Provide the [X, Y] coordinate of the cell's center where the given text is located.  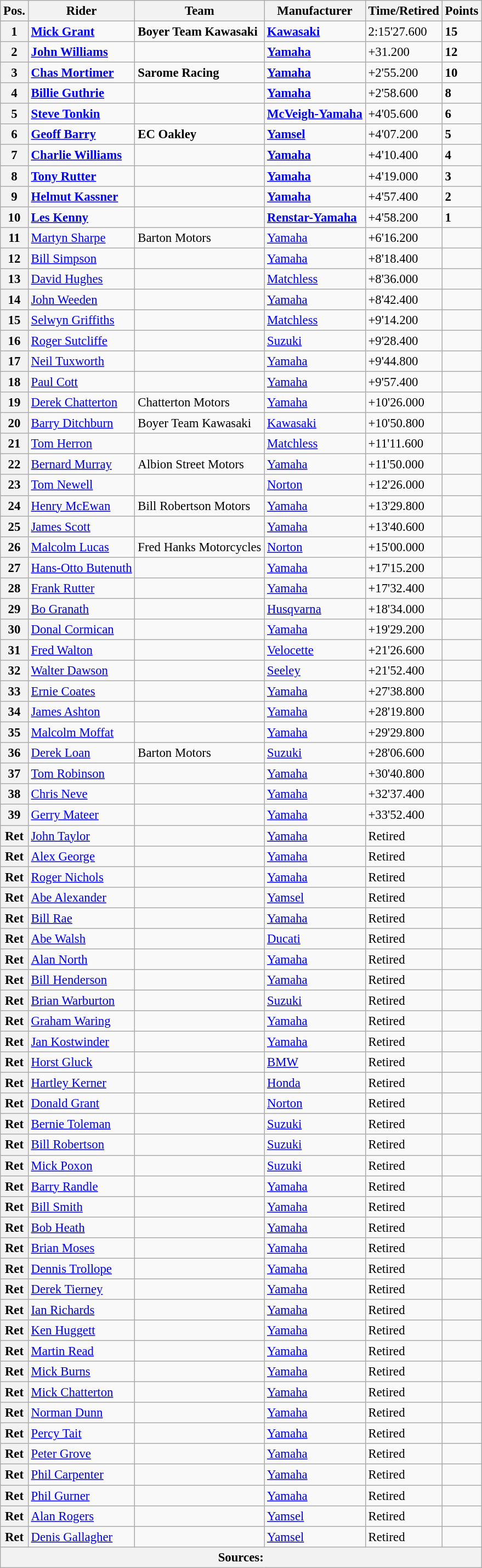
13 [14, 279]
Tom Newell [81, 485]
Walter Dawson [81, 671]
30 [14, 630]
Bill Robertson Motors [200, 506]
Alex George [81, 856]
Abe Alexander [81, 897]
Malcolm Moffat [81, 733]
22 [14, 465]
+17'15.200 [404, 568]
+13'40.600 [404, 527]
+33'52.400 [404, 815]
19 [14, 403]
Roger Nichols [81, 877]
+21'26.600 [404, 650]
Time/Retired [404, 11]
+21'52.400 [404, 671]
EC Oakley [200, 134]
Barry Ditchburn [81, 423]
36 [14, 753]
BMW [315, 1062]
Roger Sutcliffe [81, 341]
Bill Robertson [81, 1145]
Graham Waring [81, 1021]
Steve Tonkin [81, 114]
Dennis Trollope [81, 1269]
18 [14, 382]
+28'19.800 [404, 712]
Brian Moses [81, 1248]
Phil Gurner [81, 1496]
14 [14, 299]
Bill Simpson [81, 258]
2:15'27.600 [404, 32]
Denis Gallagher [81, 1537]
Horst Gluck [81, 1062]
Bob Heath [81, 1227]
+13'29.800 [404, 506]
Mick Chatterton [81, 1392]
McVeigh-Yamaha [315, 114]
38 [14, 795]
Tom Herron [81, 444]
Mick Burns [81, 1372]
+4'07.200 [404, 134]
+8'18.400 [404, 258]
+12'26.000 [404, 485]
31 [14, 650]
+4'19.000 [404, 176]
Ernie Coates [81, 692]
Martin Read [81, 1351]
Mick Grant [81, 32]
17 [14, 361]
39 [14, 815]
James Ashton [81, 712]
Donal Cormican [81, 630]
27 [14, 568]
John Taylor [81, 836]
Tony Rutter [81, 176]
11 [14, 237]
Alan North [81, 959]
+9'14.200 [404, 320]
Bernard Murray [81, 465]
33 [14, 692]
Billie Guthrie [81, 93]
Derek Tierney [81, 1289]
Gerry Mateer [81, 815]
+2'58.600 [404, 93]
Renstar-Yamaha [315, 217]
34 [14, 712]
Brian Warburton [81, 1000]
+8'42.400 [404, 299]
+18'34.000 [404, 609]
Les Kenny [81, 217]
+17'32.400 [404, 588]
+10'50.800 [404, 423]
Norman Dunn [81, 1413]
+15'00.000 [404, 547]
32 [14, 671]
Helmut Kassner [81, 196]
Jan Kostwinder [81, 1042]
Neil Tuxworth [81, 361]
29 [14, 609]
Chas Mortimer [81, 73]
+4'10.400 [404, 155]
23 [14, 485]
+4'05.600 [404, 114]
26 [14, 547]
Ducati [315, 939]
+4'58.200 [404, 217]
Pos. [14, 11]
Chatterton Motors [200, 403]
+10'26.000 [404, 403]
Mick Poxon [81, 1165]
John Williams [81, 52]
Manufacturer [315, 11]
7 [14, 155]
37 [14, 774]
+9'44.800 [404, 361]
Sarome Racing [200, 73]
Bill Smith [81, 1207]
Derek Loan [81, 753]
Derek Chatterton [81, 403]
Hartley Kerner [81, 1083]
Husqvarna [315, 609]
Henry McEwan [81, 506]
Martyn Sharpe [81, 237]
28 [14, 588]
Geoff Barry [81, 134]
John Weeden [81, 299]
25 [14, 527]
21 [14, 444]
+19'29.200 [404, 630]
Bernie Toleman [81, 1124]
Frank Rutter [81, 588]
+11'11.600 [404, 444]
Bo Granath [81, 609]
Malcolm Lucas [81, 547]
20 [14, 423]
+32'37.400 [404, 795]
24 [14, 506]
Honda [315, 1083]
+27'38.800 [404, 692]
Tom Robinson [81, 774]
+29'29.800 [404, 733]
35 [14, 733]
Sources: [241, 1557]
Seeley [315, 671]
James Scott [81, 527]
Chris Neve [81, 795]
Fred Hanks Motorcycles [200, 547]
+8'36.000 [404, 279]
+6'16.200 [404, 237]
Fred Walton [81, 650]
Bill Henderson [81, 980]
+30'40.800 [404, 774]
+28'06.600 [404, 753]
Ken Huggett [81, 1331]
Velocette [315, 650]
Points [462, 11]
Hans-Otto Butenuth [81, 568]
Bill Rae [81, 918]
16 [14, 341]
Selwyn Griffiths [81, 320]
Team [200, 11]
9 [14, 196]
+4'57.400 [404, 196]
Charlie Williams [81, 155]
+9'28.400 [404, 341]
Percy Tait [81, 1434]
David Hughes [81, 279]
+9'57.400 [404, 382]
+31.200 [404, 52]
Rider [81, 11]
Alan Rogers [81, 1516]
Barry Randle [81, 1186]
Phil Carpenter [81, 1475]
Paul Cott [81, 382]
Albion Street Motors [200, 465]
+2'55.200 [404, 73]
Abe Walsh [81, 939]
Peter Grove [81, 1454]
Ian Richards [81, 1310]
Donald Grant [81, 1103]
+11'50.000 [404, 465]
